Pinpoint the cell where the given text exists, returning its [X, Y] midpoint coordinate. 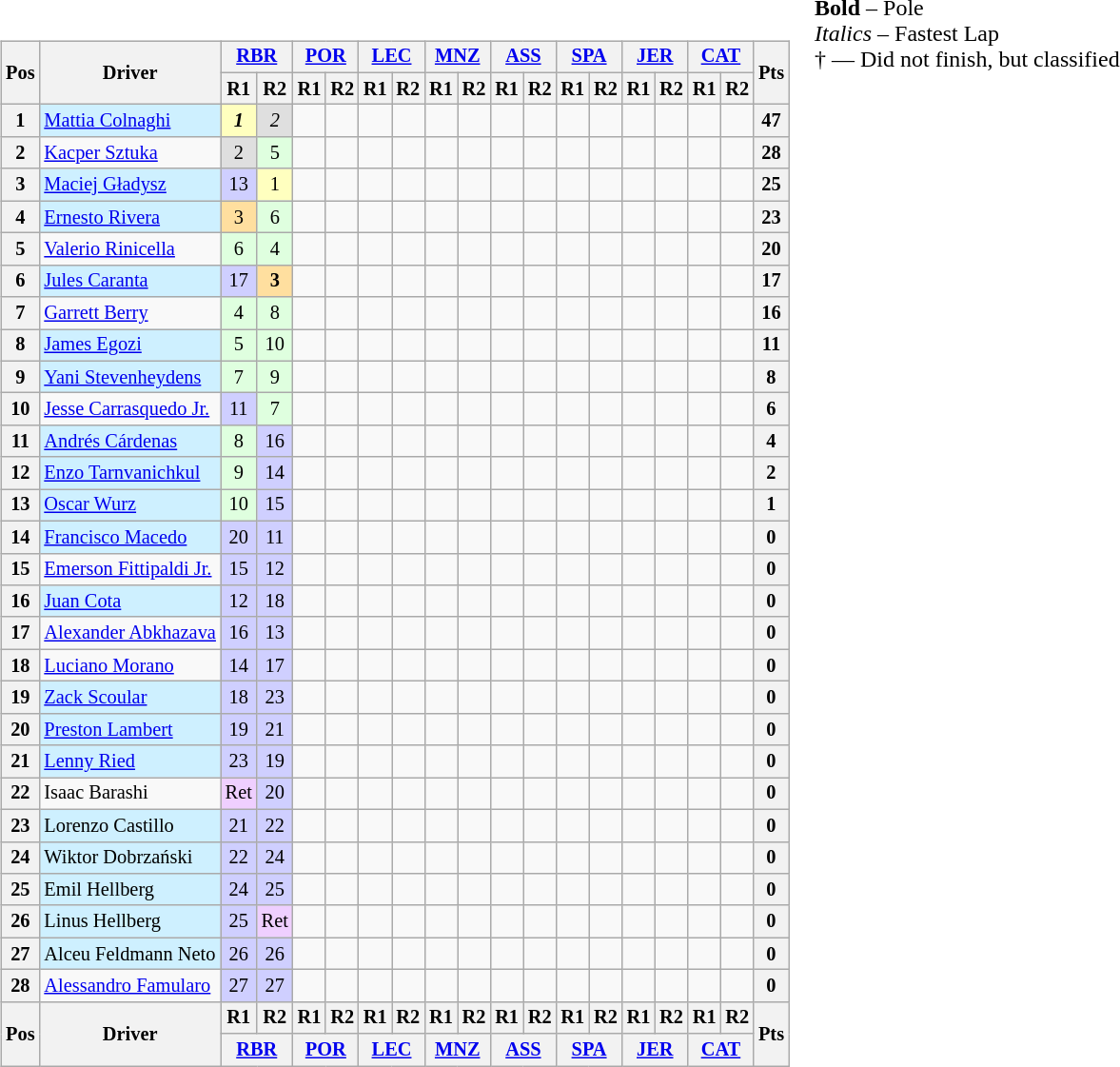
Luciano Morano [129, 665]
Preston Lambert [129, 729]
Kacper Sztuka [129, 153]
Emerson Fittipaldi Jr. [129, 569]
Garrett Berry [129, 313]
Lorenzo Castillo [129, 825]
Juan Cota [129, 602]
47 [771, 121]
Isaac Barashi [129, 794]
Lenny Ried [129, 761]
Yani Stevenheydens [129, 377]
Zack Scoular [129, 698]
Enzo Tarnvanichkul [129, 473]
Wiktor Dobrzański [129, 858]
Alceu Feldmann Neto [129, 954]
Alessandro Famularo [129, 986]
James Egozi [129, 346]
Alexander Abkhazava [129, 633]
Oscar Wurz [129, 505]
Mattia Colnaghi [129, 121]
Linus Hellberg [129, 921]
Emil Hellberg [129, 890]
Andrés Cárdenas [129, 442]
Valerio Rinicella [129, 249]
Maciej Gładysz [129, 185]
Jesse Carrasquedo Jr. [129, 409]
Francisco Macedo [129, 537]
Ernesto Rivera [129, 217]
Jules Caranta [129, 281]
